Identify which cell holds the provided text, then report its (X, Y) central coordinate. 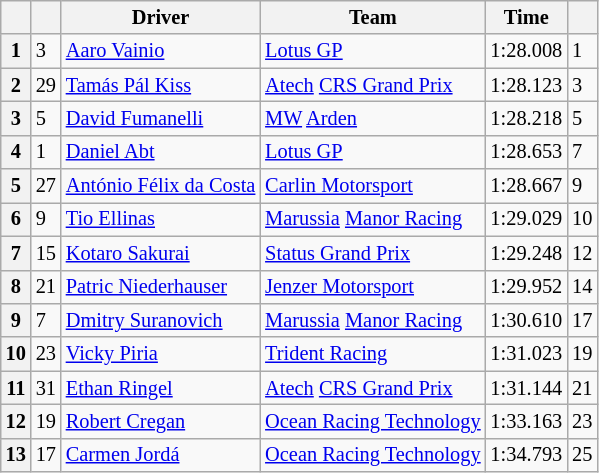
4 (16, 152)
Dmitry Suranovich (160, 320)
David Fumanelli (160, 118)
Robert Cregan (160, 421)
1:29.952 (527, 287)
1:29.029 (527, 219)
1:28.008 (527, 51)
Team (372, 17)
Trident Racing (372, 354)
15 (46, 253)
Driver (160, 17)
Vicky Piria (160, 354)
Kotaro Sakurai (160, 253)
13 (16, 455)
1:28.653 (527, 152)
25 (582, 455)
1:31.023 (527, 354)
1:29.248 (527, 253)
1:28.218 (527, 118)
1:30.610 (527, 320)
29 (46, 85)
Tamás Pál Kiss (160, 85)
1:28.123 (527, 85)
Jenzer Motorsport (372, 287)
Carlin Motorsport (372, 186)
Ethan Ringel (160, 388)
Status Grand Prix (372, 253)
Patric Niederhauser (160, 287)
11 (16, 388)
MW Arden (372, 118)
Daniel Abt (160, 152)
27 (46, 186)
1:34.793 (527, 455)
1:31.144 (527, 388)
António Félix da Costa (160, 186)
Time (527, 17)
Carmen Jordá (160, 455)
6 (16, 219)
Aaro Vainio (160, 51)
14 (582, 287)
1:28.667 (527, 186)
1:33.163 (527, 421)
8 (16, 287)
Tio Ellinas (160, 219)
2 (16, 85)
31 (46, 388)
